Scan for the cell matching the given text and deliver its (x, y) coordinate at center. 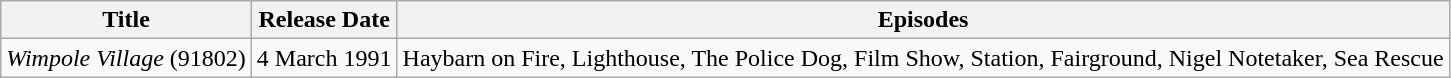
Wimpole Village (91802) (126, 58)
Title (126, 20)
Episodes (923, 20)
Release Date (324, 20)
Haybarn on Fire, Lighthouse, The Police Dog, Film Show, Station, Fairground, Nigel Notetaker, Sea Rescue (923, 58)
4 March 1991 (324, 58)
